Find where the given text appears and provide that cell's center as (x, y) coordinate. 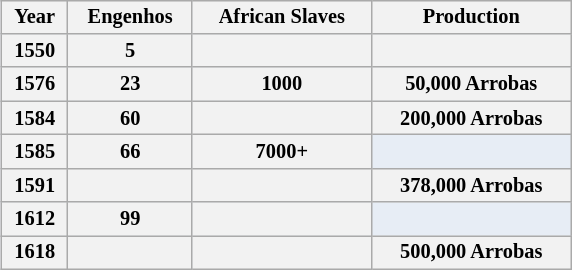
66 (130, 152)
1584 (35, 118)
1576 (35, 84)
50,000 Arrobas (471, 84)
500,000 Arrobas (471, 253)
23 (130, 84)
1000 (282, 84)
200,000 Arrobas (471, 118)
1618 (35, 253)
1591 (35, 185)
7000+ (282, 152)
African Slaves (282, 17)
5 (130, 51)
1550 (35, 51)
378,000 Arrobas (471, 185)
99 (130, 219)
Production (471, 17)
60 (130, 118)
Year (35, 17)
1612 (35, 219)
1585 (35, 152)
Engenhos (130, 17)
